Find where the given text appears and provide that cell's center as (x, y) coordinate. 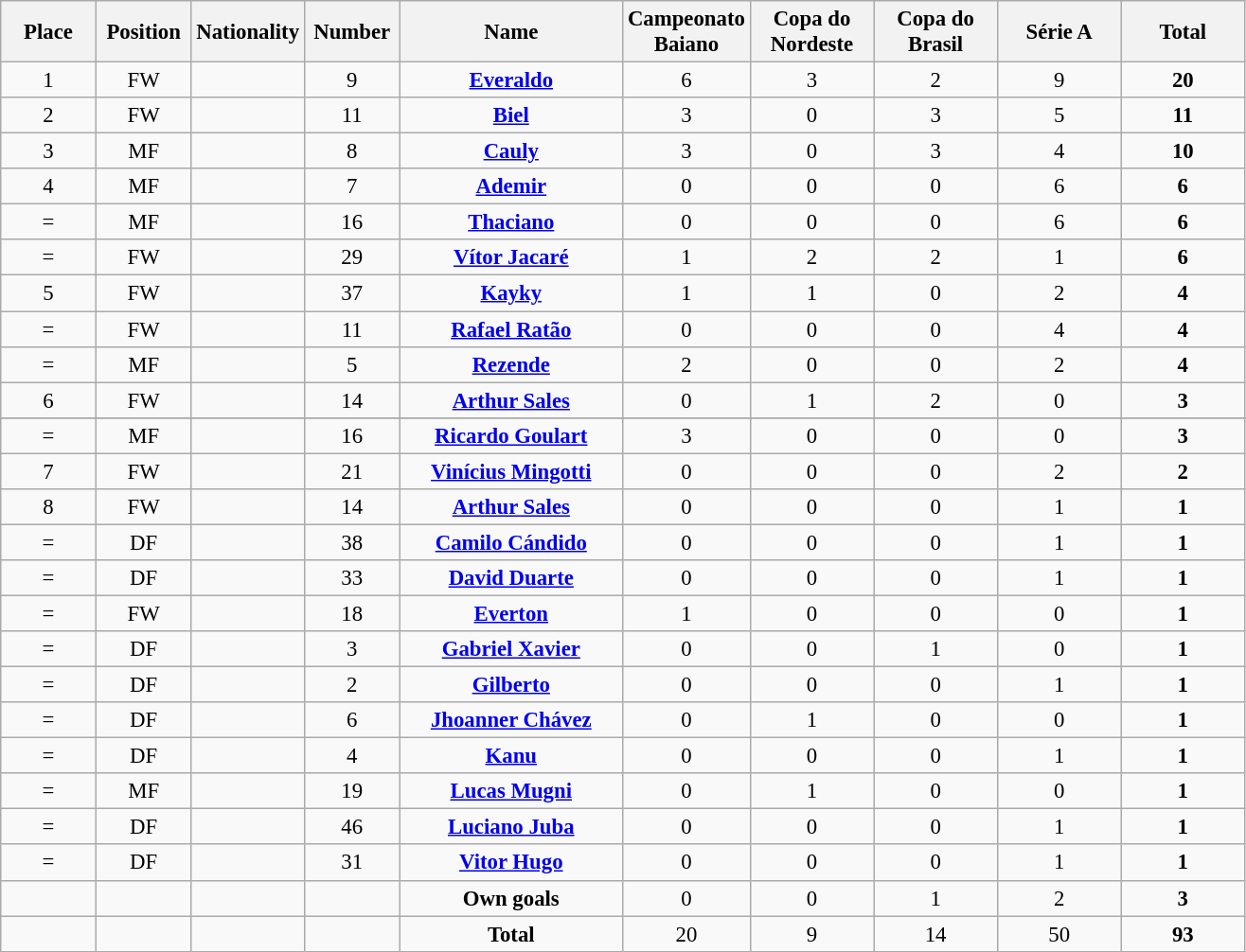
Nationality (248, 32)
50 (1059, 934)
Gilberto (511, 685)
38 (352, 542)
Own goals (511, 898)
10 (1184, 151)
29 (352, 258)
21 (352, 471)
Ricardo Goulart (511, 435)
Kanu (511, 756)
33 (352, 578)
Biel (511, 115)
Vítor Jacaré (511, 258)
Place (49, 32)
David Duarte (511, 578)
Vitor Hugo (511, 863)
37 (352, 293)
Number (352, 32)
Copa do Nordeste (812, 32)
Copa do Brasil (935, 32)
Everton (511, 613)
19 (352, 791)
Thaciano (511, 222)
Position (144, 32)
Gabriel Xavier (511, 649)
46 (352, 827)
Vinícius Mingotti (511, 471)
Name (511, 32)
Rafael Ratão (511, 329)
Jhoanner Chávez (511, 720)
Camilo Cándido (511, 542)
Rezende (511, 364)
Luciano Juba (511, 827)
Kayky (511, 293)
Série A (1059, 32)
93 (1184, 934)
31 (352, 863)
Everaldo (511, 80)
Ademir (511, 186)
Campeonato Baiano (687, 32)
18 (352, 613)
Lucas Mugni (511, 791)
Cauly (511, 151)
